Identify which cell holds the provided text, then report its [x, y] central coordinate. 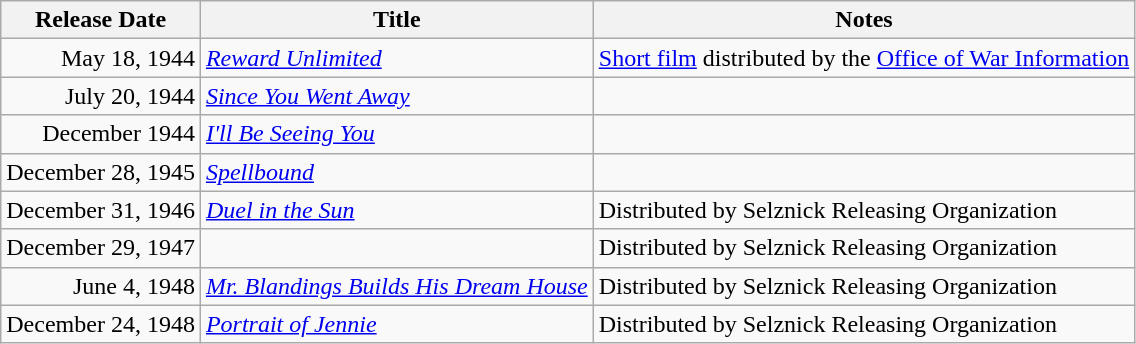
Spellbound [396, 172]
December 1944 [101, 134]
Since You Went Away [396, 96]
I'll Be Seeing You [396, 134]
Short film distributed by the Office of War Information [864, 58]
July 20, 1944 [101, 96]
Release Date [101, 20]
May 18, 1944 [101, 58]
Mr. Blandings Builds His Dream House [396, 286]
Reward Unlimited [396, 58]
December 29, 1947 [101, 248]
December 24, 1948 [101, 324]
December 31, 1946 [101, 210]
Duel in the Sun [396, 210]
Notes [864, 20]
Portrait of Jennie [396, 324]
December 28, 1945 [101, 172]
Title [396, 20]
June 4, 1948 [101, 286]
